Provide the [X, Y] coordinate of the cell's center where the given text is located.  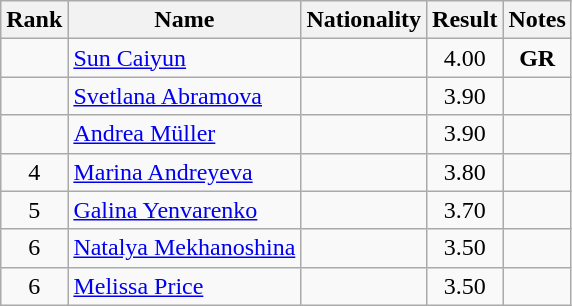
Andrea Müller [184, 134]
GR [537, 58]
3.80 [465, 172]
Rank [34, 20]
Svetlana Abramova [184, 96]
Result [465, 20]
Marina Andreyeva [184, 172]
4.00 [465, 58]
3.70 [465, 210]
Sun Caiyun [184, 58]
5 [34, 210]
4 [34, 172]
Natalya Mekhanoshina [184, 248]
Notes [537, 20]
Galina Yenvarenko [184, 210]
Name [184, 20]
Nationality [364, 20]
Melissa Price [184, 286]
